Capture the cell that displays the provided text and extract its (X, Y) central coordinate. 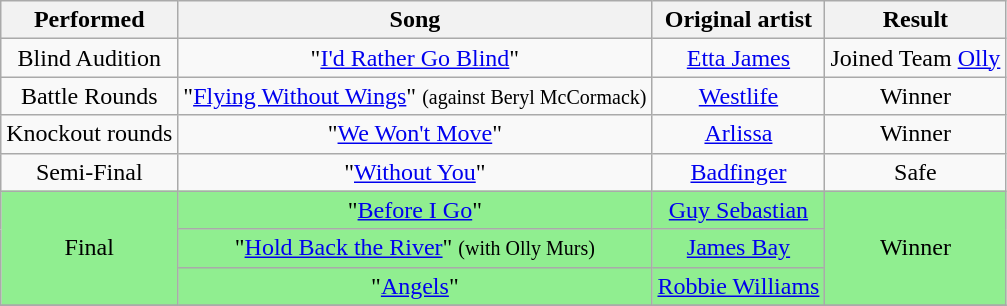
Safe (916, 172)
Guy Sebastian (738, 210)
"Before I Go" (415, 210)
Westlife (738, 96)
Final (90, 248)
Song (415, 20)
Result (916, 20)
Original artist (738, 20)
Performed (90, 20)
Badfinger (738, 172)
Knockout rounds (90, 134)
"We Won't Move" (415, 134)
Arlissa (738, 134)
James Bay (738, 248)
Semi-Final (90, 172)
Battle Rounds (90, 96)
"I'd Rather Go Blind" (415, 58)
Joined Team Olly (916, 58)
Blind Audition (90, 58)
Etta James (738, 58)
"Flying Without Wings" (against Beryl McCormack) (415, 96)
"Hold Back the River" (with Olly Murs) (415, 248)
Robbie Williams (738, 286)
"Angels" (415, 286)
"Without You" (415, 172)
